Search for the cell housing the specified text and yield its [x, y] center coordinate. 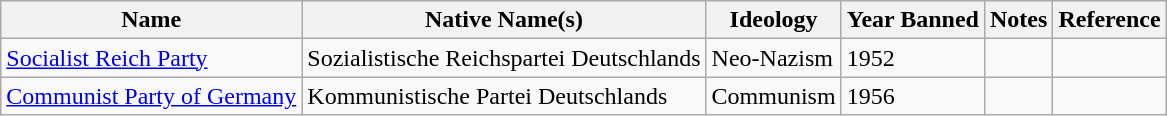
Neo-Nazism [774, 58]
Sozialistische Reichspartei Deutschlands [504, 58]
Ideology [774, 20]
Year Banned [912, 20]
Native Name(s) [504, 20]
Communism [774, 96]
Socialist Reich Party [152, 58]
Communist Party of Germany [152, 96]
1956 [912, 96]
Notes [1018, 20]
Reference [1110, 20]
Kommunistische Partei Deutschlands [504, 96]
1952 [912, 58]
Name [152, 20]
